Find where the given text appears and provide that cell's center as [x, y] coordinate. 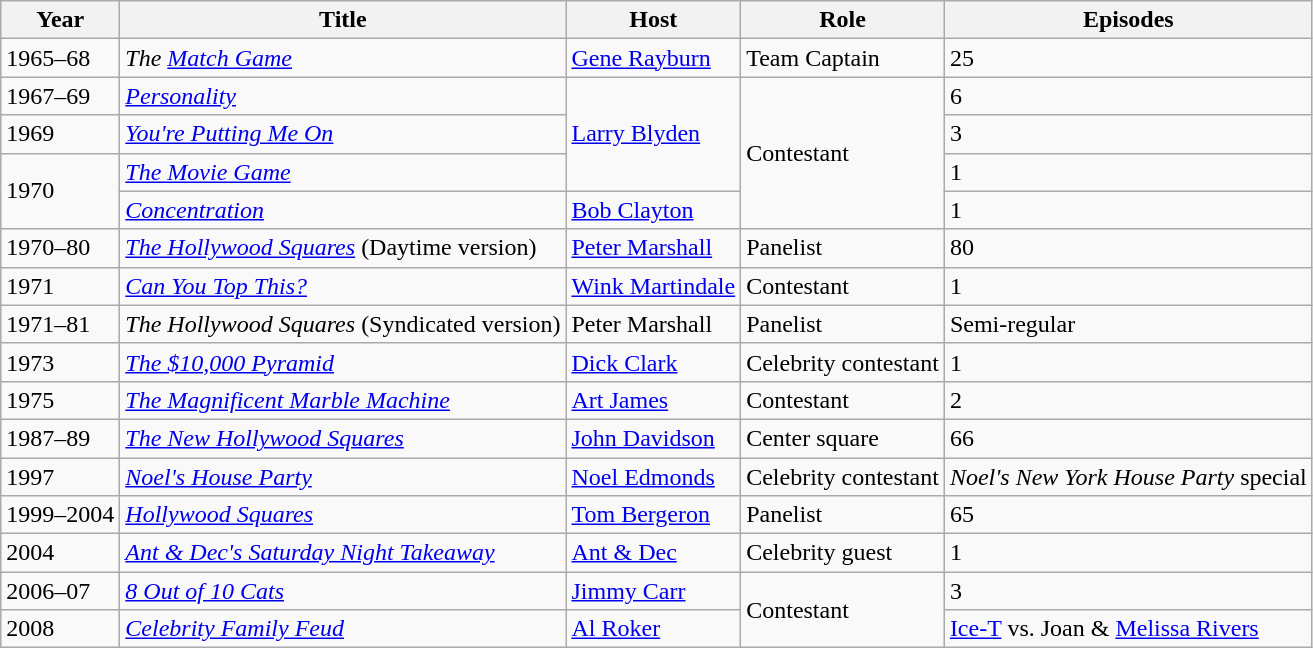
Hollywood Squares [343, 515]
Team Captain [843, 58]
The Movie Game [343, 172]
Celebrity guest [843, 553]
The $10,000 Pyramid [343, 362]
1997 [60, 477]
Title [343, 20]
2008 [60, 629]
2006–07 [60, 591]
Personality [343, 96]
Bob Clayton [654, 210]
25 [1128, 58]
1970–80 [60, 248]
You're Putting Me On [343, 134]
Jimmy Carr [654, 591]
The Hollywood Squares (Syndicated version) [343, 324]
Year [60, 20]
8 Out of 10 Cats [343, 591]
2004 [60, 553]
The New Hollywood Squares [343, 438]
John Davidson [654, 438]
Dick Clark [654, 362]
Ant & Dec [654, 553]
Ant & Dec's Saturday Night Takeaway [343, 553]
1971–81 [60, 324]
Concentration [343, 210]
Semi-regular [1128, 324]
80 [1128, 248]
The Magnificent Marble Machine [343, 400]
The Hollywood Squares (Daytime version) [343, 248]
Tom Bergeron [654, 515]
Noel's House Party [343, 477]
Art James [654, 400]
1969 [60, 134]
Celebrity Family Feud [343, 629]
1975 [60, 400]
Al Roker [654, 629]
Center square [843, 438]
1967–69 [60, 96]
Ice-T vs. Joan & Melissa Rivers [1128, 629]
66 [1128, 438]
Gene Rayburn [654, 58]
6 [1128, 96]
Larry Blyden [654, 134]
Can You Top This? [343, 286]
1965–68 [60, 58]
Host [654, 20]
Wink Martindale [654, 286]
1987–89 [60, 438]
1999–2004 [60, 515]
The Match Game [343, 58]
Noel's New York House Party special [1128, 477]
Noel Edmonds [654, 477]
1970 [60, 191]
Role [843, 20]
65 [1128, 515]
1973 [60, 362]
Episodes [1128, 20]
2 [1128, 400]
1971 [60, 286]
